For the text-containing cell, return its midpoint in (x, y) coordinate format. 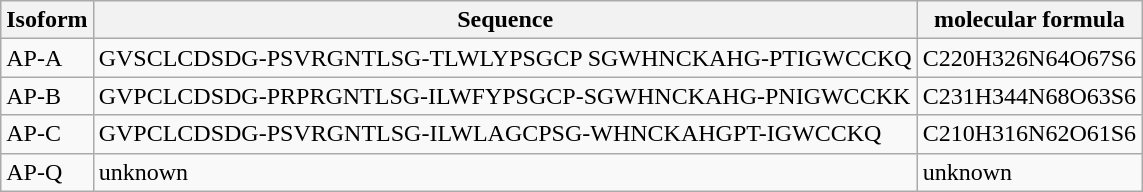
Isoform (47, 20)
AP-C (47, 134)
GVPCLCDSDG-PSVRGNTLSG-ILWLAGCPSG-WHNCKAHGPT-IGWCCKQ (505, 134)
GVSCLCDSDG-PSVRGNTLSG-TLWLYPSGCP SGWHNCKAHG-PTIGWCCKQ (505, 58)
C231H344N68O63S6 (1029, 96)
AP-A (47, 58)
molecular formula (1029, 20)
C210H316N62O61S6 (1029, 134)
AP-B (47, 96)
AP-Q (47, 172)
GVPCLCDSDG-PRPRGNTLSG-ILWFYPSGCP-SGWHNCKAHG-PNIGWCCKK (505, 96)
C220H326N64O67S6 (1029, 58)
Sequence (505, 20)
